From the cell containing the given text, extract its center point as [X, Y] coordinate. 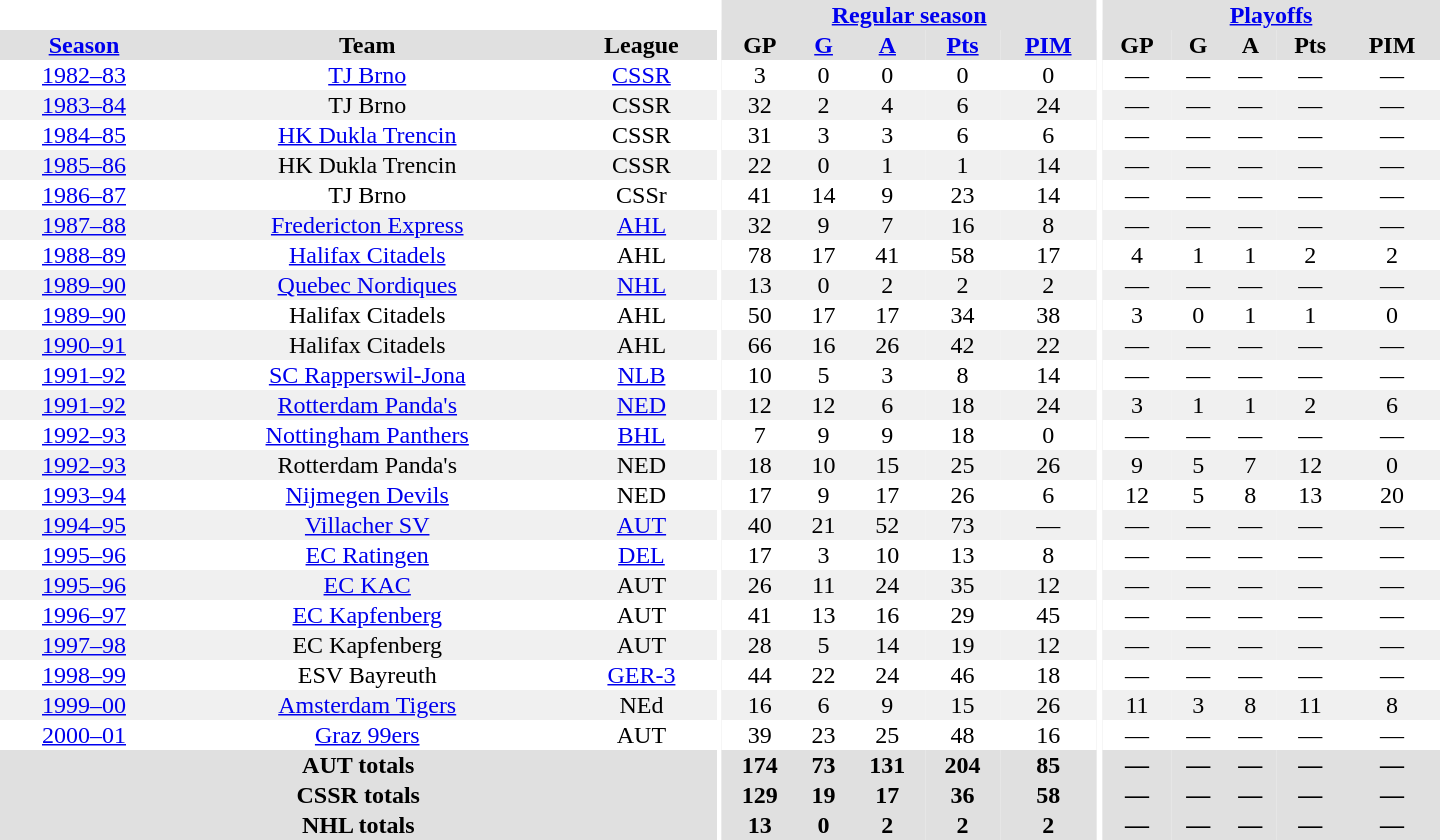
46 [962, 675]
39 [760, 735]
CSSR totals [358, 795]
NLB [641, 375]
1988–89 [84, 255]
1986–87 [84, 195]
1996–97 [84, 615]
78 [760, 255]
1984–85 [84, 135]
Team [367, 45]
48 [962, 735]
85 [1048, 765]
League [641, 45]
21 [824, 525]
52 [888, 525]
131 [888, 765]
129 [760, 795]
Regular season [909, 15]
Graz 99ers [367, 735]
NHL [641, 285]
AUT totals [358, 765]
ESV Bayreuth [367, 675]
Nijmegen Devils [367, 495]
Amsterdam Tigers [367, 705]
NHL totals [358, 825]
34 [962, 315]
2000–01 [84, 735]
NEd [641, 705]
29 [962, 615]
Fredericton Express [367, 225]
174 [760, 765]
44 [760, 675]
1998–99 [84, 675]
1993–94 [84, 495]
45 [1048, 615]
40 [760, 525]
DEL [641, 555]
BHL [641, 435]
Playoffs [1271, 15]
20 [1392, 495]
42 [962, 345]
1990–91 [84, 345]
1997–98 [84, 645]
EC KAC [367, 585]
1983–84 [84, 105]
GER-3 [641, 675]
204 [962, 765]
28 [760, 645]
EC Ratingen [367, 555]
1982–83 [84, 75]
38 [1048, 315]
SC Rapperswil-Jona [367, 375]
31 [760, 135]
50 [760, 315]
CSSr [641, 195]
Nottingham Panthers [367, 435]
Villacher SV [367, 525]
35 [962, 585]
Quebec Nordiques [367, 285]
66 [760, 345]
1987–88 [84, 225]
1994–95 [84, 525]
1999–00 [84, 705]
36 [962, 795]
1985–86 [84, 165]
Season [84, 45]
